Output the (x, y) coordinate of the center of the cell containing the given text.  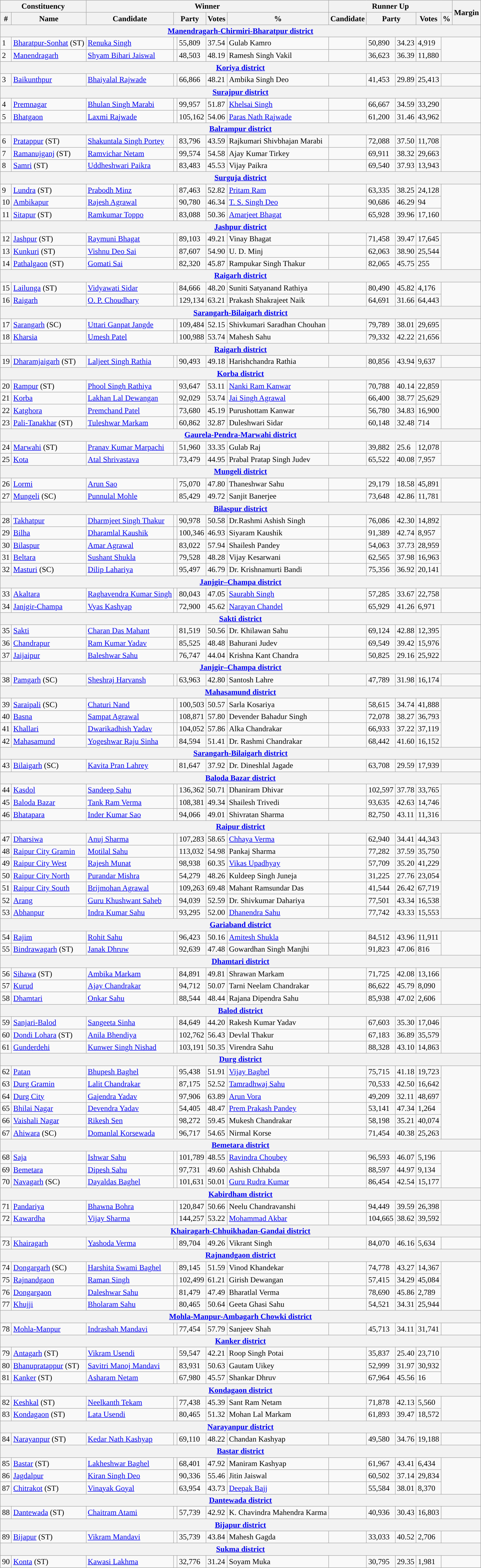
Pankaj Sharma (278, 851)
54.90 (216, 251)
Domanlal Korsewada (130, 1133)
Laxmi Rajwade (130, 116)
15,976 (429, 643)
29.59 (406, 766)
Arun Sao (130, 484)
38.32 (406, 153)
68,401 (191, 1463)
Santosh Lahre (278, 680)
14,746 (429, 802)
17,160 (429, 215)
42.88 (406, 631)
Akaltara (49, 594)
Dharmjeet Singh Thakur (130, 521)
53,141 (381, 1108)
Sanjeev Shah (278, 1329)
Raman Singh (130, 1280)
Vyas Kashyap (130, 606)
56,780 (381, 410)
74,778 (381, 1268)
25,922 (429, 655)
34.29 (406, 1280)
50.56 (216, 631)
19,723 (429, 1072)
Konta (ST) (49, 1562)
K. Chavindra Mahendra Karma (278, 1512)
102,762 (191, 1035)
Charan Das Mahant (130, 631)
49.60 (216, 1170)
816 (429, 949)
Bhupesh Baghel (130, 1072)
70 (6, 1182)
Sukma district (240, 1549)
Lailunga (ST) (49, 288)
71 (6, 1206)
Nirmal Korse (278, 1133)
Anuj Sharma (130, 839)
Dhamtari district (240, 962)
48.20 (216, 288)
48,503 (191, 55)
Soyam Muka (278, 1562)
17,939 (429, 766)
83,931 (191, 1366)
Tuleshwar Markam (130, 423)
46.34 (216, 202)
75 (6, 1280)
63,708 (381, 766)
49,209 (381, 1096)
64,691 (381, 300)
75,070 (191, 484)
93,295 (191, 912)
54.65 (216, 1133)
Balod district (240, 1010)
76,747 (191, 655)
Patan (49, 1072)
50.64 (216, 1304)
50.57 (216, 704)
31 (6, 558)
105,162 (191, 116)
Dr.Rashmi Ashish Singh (278, 521)
57,739 (191, 1512)
Korba district (240, 374)
63,954 (191, 1488)
86,622 (381, 986)
45,713 (381, 1329)
48.55 (216, 1158)
62,940 (381, 839)
45,891 (429, 484)
35,837 (381, 1353)
Bilaigarh (SC) (49, 766)
23,710 (429, 1353)
4 (6, 104)
Gariaband district (240, 925)
66 (6, 1121)
Phool Singh Rathiya (130, 386)
Dayaldas Baghel (130, 1182)
41.18 (406, 1072)
13,943 (429, 166)
59,547 (191, 1353)
44.97 (406, 1170)
31.98 (406, 680)
82 (6, 1402)
60.35 (216, 863)
19 (6, 362)
52.82 (216, 190)
Kuldeep Singh Juneja (278, 876)
90,686 (381, 202)
Chhaya Verma (278, 839)
13,166 (429, 974)
44.95 (216, 459)
Rakesh Kumar Yadav (278, 1023)
49.21 (216, 239)
Dantewada district (240, 1500)
25.6 (406, 447)
39,592 (429, 1219)
58,615 (381, 704)
103,191 (191, 1047)
Vijay Kesarwani (278, 558)
33,033 (381, 1537)
Bharatpur-Sonhat (ST) (49, 43)
Krishna Kant Chandra (278, 655)
87 (6, 1488)
34.31 (406, 1304)
52.59 (216, 900)
56.43 (216, 1035)
Rampukar Singh Thakur (278, 263)
67,964 (381, 1378)
29,179 (381, 484)
Indrashah Mandavi (130, 1329)
11,781 (429, 496)
8,090 (429, 986)
42.50 (406, 1084)
74 (6, 1268)
43,962 (429, 116)
54.58 (216, 153)
Kedar Nath Kashyap (130, 1439)
Raipur City West (49, 863)
36,623 (381, 55)
Kota (49, 459)
48.44 (216, 998)
Baloda Bazar (49, 802)
Kawardha (49, 1219)
85 (6, 1463)
45.86 (406, 1292)
18.58 (406, 484)
Margin (467, 13)
80 (6, 1366)
40 (6, 716)
Raipur district (240, 827)
83 (6, 1415)
49.81 (216, 974)
50.36 (216, 215)
33.35 (216, 447)
44,343 (429, 839)
Gowardhan Singh Manjhi (278, 949)
47.92 (216, 1463)
48.21 (216, 80)
58 (6, 998)
37.78 (406, 790)
23 (6, 423)
43.27 (406, 1268)
48,697 (429, 1096)
Savitri Manoj Mandavi (130, 1366)
46.29 (406, 202)
Gunderdehi (49, 1047)
Sanjari-Balod (49, 1023)
O. P. Choudhary (130, 300)
Khairagarh (49, 1243)
100,346 (191, 533)
Bijapur district (240, 1525)
54,405 (191, 1108)
Duleshwari Sidar (278, 423)
14 (6, 263)
7,957 (429, 459)
Baikunthpur (49, 80)
72 (6, 1219)
55 (6, 949)
37.73 (406, 545)
55.46 (216, 1476)
29.35 (406, 1562)
94,449 (381, 1206)
64 (6, 1096)
80,043 (191, 594)
Ravindra Choubey (278, 1158)
77,438 (191, 1402)
Shyam Bihari Jaiswal (130, 55)
61 (6, 1047)
# (6, 19)
25,629 (429, 398)
52.52 (216, 1084)
32.11 (406, 1096)
2 (6, 55)
41 (6, 729)
85,429 (191, 496)
82,320 (191, 263)
Bemetara (49, 1170)
46 (6, 815)
48.47 (216, 1108)
Dr. Rashmi Chandrakar (278, 741)
Guru Khushwant Saheb (130, 900)
Baleshwar Sahu (130, 655)
49.01 (216, 815)
54.98 (216, 851)
80,490 (381, 288)
Vidyawati Sidar (130, 288)
99,574 (191, 153)
Deepak Bajj (278, 1488)
Khelsai Singh (278, 104)
16,900 (429, 410)
84,512 (381, 937)
Tank Ram Verma (130, 802)
69,540 (381, 166)
Ramkumar Toppo (130, 215)
Vijay Paikra (278, 166)
33.67 (406, 594)
Shakuntala Singh Portey (130, 141)
Runner Up (391, 6)
14,863 (429, 1047)
Premnagar (49, 104)
72,900 (191, 606)
Dr. Krishnamurti Bandi (278, 570)
Bhanupratappur (ST) (49, 1366)
27.76 (406, 876)
38 (6, 680)
34.41 (406, 839)
45 (6, 802)
43.73 (216, 1488)
57.86 (216, 729)
41.26 (406, 606)
34.23 (406, 43)
Devendra Yadav (130, 1108)
50.35 (216, 1047)
46.07 (406, 1158)
2,706 (429, 1537)
Amar Agrawal (130, 545)
Sandeep Sahu (130, 790)
Inder Kumar Sao (130, 815)
90,336 (191, 1476)
65 (6, 1108)
40.52 (406, 1537)
100,503 (191, 704)
Vikram Usendi (130, 1353)
Harishchandra Rathia (278, 362)
62,565 (381, 558)
Bhulan Singh Marabi (130, 104)
Amitesh Shukla (278, 937)
42.80 (216, 680)
108,381 (191, 802)
70,788 (381, 386)
52.15 (216, 325)
20 (6, 386)
Manendragarh-Chirmiri-Bharatpur district (240, 31)
104,052 (191, 729)
108,871 (191, 716)
46.16 (406, 1243)
Punnulal Mohle (130, 496)
67,603 (381, 1023)
Mahasamund district (240, 692)
33,290 (429, 104)
Shivkumari Saradhan Chouhan (278, 325)
84,891 (191, 974)
Vijay Baghel (278, 1072)
57,709 (381, 863)
69.48 (216, 888)
11 (6, 215)
Vijay Sharma (130, 1219)
69,549 (381, 643)
45.56 (406, 1378)
Sanjit Banerjee (278, 496)
61,967 (381, 1463)
51.41 (216, 741)
4,919 (429, 43)
11,316 (429, 815)
43.94 (406, 362)
Rajnandgaon district (240, 1255)
Keshkal (ST) (49, 1402)
Ahiwara (SC) (49, 1133)
20,141 (429, 570)
136,362 (191, 790)
144,257 (191, 1219)
101,631 (191, 1182)
50.58 (216, 521)
Saraipali (SC) (49, 704)
Basna (49, 716)
Sihawa (ST) (49, 974)
Gaurela-Pendra-Marwahi district (240, 435)
Pandariya (49, 1206)
14,367 (429, 1268)
38.90 (406, 251)
88,597 (381, 1170)
Pali-Tanakhar (ST) (49, 423)
Bilaspur (49, 545)
Prabal Pratap Singh Judev (278, 459)
30 (6, 545)
Neelu Chandravanshi (278, 1206)
Siyaram Kaushik (278, 533)
Sarla Kosariya (278, 704)
Raipur City Gramin (49, 851)
15,553 (429, 912)
42 (6, 741)
Prakash Shakrajeet Naik (278, 300)
Raipur City South (49, 888)
Kurud (49, 986)
34.83 (406, 410)
Kondagaon district (240, 1390)
51 (6, 888)
45.75 (406, 263)
Saurabh Singh (278, 594)
96,423 (191, 937)
97,906 (191, 1096)
Indra Kumar Sahu (130, 912)
48.26 (216, 876)
94 (429, 202)
67,183 (381, 1035)
Masturi (SC) (49, 570)
8 (6, 166)
17 (6, 325)
91,389 (381, 533)
85,938 (381, 998)
Sushant Shukla (130, 558)
Ambikapur (49, 202)
47.49 (216, 1292)
17,046 (429, 1023)
Guru Rudra Kumar (278, 1182)
47.34 (406, 1108)
88,544 (191, 998)
Neelkanth Tekam (130, 1402)
29,834 (429, 1476)
81 (6, 1378)
54,279 (191, 876)
Bhatapara (49, 815)
Bastar district (240, 1451)
48.48 (216, 643)
60,148 (381, 423)
Mahesh Sahu (278, 337)
129,134 (191, 300)
47.02 (406, 998)
Bholaram Sahu (130, 1304)
38.27 (406, 716)
66,400 (381, 398)
Tarni Neelam Chandrakar (278, 986)
Vishnu Deo Sai (130, 251)
84 (6, 1439)
57.94 (216, 545)
46.93 (216, 533)
37.54 (216, 43)
Beltara (49, 558)
48 (6, 851)
51.87 (216, 104)
Dharamlal Kaushik (130, 533)
40.38 (406, 1133)
97,731 (191, 1170)
85,525 (191, 643)
Vinay Bhagat (278, 239)
Paras Nath Rajwade (278, 116)
31.97 (406, 1366)
63,335 (381, 190)
45.62 (216, 606)
95,497 (191, 570)
Bilaspur district (240, 508)
38.25 (406, 190)
Purandar Mishra (130, 876)
55,809 (191, 43)
34.76 (406, 1439)
62,063 (381, 251)
41,888 (429, 704)
36.89 (406, 1035)
Roop Singh Potai (278, 1353)
18,572 (429, 1415)
41,453 (381, 80)
50,890 (381, 43)
Jai Singh Agrawal (278, 398)
Dharsiwa (49, 839)
1 (6, 43)
73 (6, 1243)
22,758 (429, 594)
104,665 (381, 1219)
Dondi Lohara (ST) (49, 1035)
45.79 (406, 986)
Devender Bahadur Singh (278, 716)
25.40 (406, 1353)
41,544 (381, 888)
45.53 (216, 166)
Daleshwar Sahu (130, 1292)
30,932 (429, 1366)
69,124 (381, 631)
Gajendra Yadav (130, 1096)
Kabirdham district (240, 1194)
42.13 (406, 1402)
101,789 (191, 1158)
Jashpur district (240, 227)
Rajesh Agrawal (130, 202)
16,152 (429, 741)
5 (6, 116)
Raymuni Bhagat (130, 239)
36.92 (406, 570)
42.86 (406, 496)
Sakti district (240, 619)
Raipur City North (49, 876)
Narayanpur district (240, 1427)
84,594 (191, 741)
48.22 (216, 1439)
34 (6, 606)
Gulab Raj (278, 447)
35,750 (429, 851)
44.04 (216, 655)
Surguja district (240, 178)
Durg Gramin (49, 1084)
71,454 (381, 1133)
47 (6, 839)
57,285 (381, 594)
Kunwer Singh Nishad (130, 1047)
31.66 (406, 300)
Uddheshwari Paikra (130, 166)
Chaturi Nand (130, 704)
Khairagarh-Chhuikhadan-Gandai district (240, 1231)
39.42 (406, 643)
3 (6, 80)
Khujji (49, 1304)
84,070 (381, 1243)
Janak Dhruw (130, 949)
66,866 (191, 80)
43.96 (406, 937)
T. S. Singh Deo (278, 202)
45.82 (406, 288)
67,980 (191, 1378)
52,999 (381, 1366)
Bastar (ST) (49, 1463)
49 (6, 863)
76 (6, 1292)
82,750 (381, 815)
57,415 (381, 1280)
47.05 (216, 594)
Vaishali Nagar (49, 1121)
Shankar Dhruv (278, 1378)
77,501 (381, 900)
102,597 (381, 790)
Renuka Singh (130, 43)
6 (6, 141)
40.08 (406, 459)
Raigarh (49, 300)
47.06 (406, 949)
64,443 (429, 300)
37.22 (406, 729)
91,823 (381, 949)
40,936 (381, 1512)
30.43 (406, 1512)
52 (6, 900)
Gautam Uikey (278, 1366)
Devlal Thakur (278, 1035)
50.01 (216, 1182)
68 (6, 1158)
69,110 (191, 1439)
Mungeli district (240, 472)
39.96 (406, 215)
Dharamjaigarh (ST) (49, 362)
25,944 (429, 1304)
Rohit Sahu (130, 937)
Vinod Khandekar (278, 1268)
23,054 (429, 876)
35.21 (406, 1121)
51.91 (216, 1072)
Arang (49, 900)
18 (6, 337)
77,742 (381, 912)
33,765 (429, 790)
Surajpur district (240, 92)
92,029 (191, 398)
Constituency (43, 6)
50.71 (216, 790)
43 (6, 766)
Jitin Jaiswal (278, 1476)
Motilal Sahu (130, 851)
Sitapur (ST) (49, 215)
50.63 (216, 1366)
29.16 (406, 655)
41.60 (406, 741)
37.14 (406, 1476)
61,893 (381, 1415)
Vikas Upadhyay (278, 863)
65,929 (381, 606)
Raghavendra Kumar Singh (130, 594)
43.11 (406, 815)
32.48 (406, 423)
Janjgir-Champa (49, 606)
Jashpur (ST) (49, 239)
Arun Vora (278, 1096)
100,988 (191, 337)
Name (49, 19)
61,200 (381, 116)
Dilip Lahariya (130, 570)
24 (6, 447)
82,065 (381, 263)
35 (6, 631)
89,103 (191, 239)
43.41 (406, 1463)
83,022 (191, 545)
Ishwar Sahu (130, 1158)
50.16 (216, 937)
Dwarikadhish Yadav (130, 729)
49.72 (216, 496)
49,580 (381, 1439)
71,878 (381, 1402)
Prabodh Minz (130, 190)
Kharsia (49, 337)
22,859 (429, 386)
Shivratan Sharma (278, 815)
Antagarh (ST) (49, 1353)
72,078 (381, 716)
Shrawan Markam (278, 974)
Mukesh Chandrakar (278, 1121)
Ambika Markam (130, 974)
45.57 (216, 1378)
98,272 (191, 1121)
Dipesh Sahu (130, 1170)
45.87 (216, 263)
31,225 (381, 876)
Pranav Kumar Marpachi (130, 447)
25 (6, 459)
60,862 (191, 423)
81,479 (191, 1292)
84,666 (191, 288)
Kanker district (240, 1341)
47.80 (216, 484)
6,434 (429, 1463)
53.11 (216, 386)
109,263 (191, 888)
35.20 (406, 863)
Katghora (49, 410)
53 (6, 912)
Dhaniram Dhivar (278, 790)
16,803 (429, 1512)
94,066 (191, 815)
41,229 (429, 863)
90,780 (191, 202)
42.74 (406, 533)
Baloda Bazar district (240, 778)
37.93 (406, 166)
Alka Chandrakar (278, 729)
29.89 (406, 80)
Sheshraj Harvansh (130, 680)
35,579 (429, 1035)
714 (429, 423)
58.65 (216, 839)
96,717 (191, 1133)
42.30 (406, 521)
1,264 (429, 1108)
66,667 (381, 104)
19,188 (429, 1439)
Bijapur (ST) (49, 1537)
Virendra Sahu (278, 1047)
Lakhan Lal Dewangan (130, 398)
7 (6, 153)
Ajay Chandrakar (130, 986)
93,647 (191, 386)
34.11 (406, 1329)
38.62 (406, 1219)
9,134 (429, 1170)
Vikram Mandavi (130, 1537)
42.22 (406, 337)
38.77 (406, 398)
Navagarh (SC) (49, 1182)
63 (6, 1084)
32,776 (191, 1562)
Sarangarh (SC) (49, 325)
79,528 (191, 558)
49.26 (216, 1243)
75,356 (381, 570)
Durg City (49, 1096)
Purushottam Kanwar (278, 410)
63.21 (216, 300)
89,145 (191, 1268)
Nanki Ram Kanwar (278, 386)
70,533 (381, 1084)
69 (6, 1170)
43.33 (406, 912)
36 (6, 643)
65,522 (381, 459)
42.63 (406, 802)
109,484 (191, 325)
Mohla-Manpur (49, 1329)
57.80 (216, 716)
113,032 (191, 851)
Bemetara district (240, 1145)
29,695 (429, 325)
Dhanendra Sahu (278, 912)
27 (6, 496)
Girish Dewangan (278, 1280)
43.84 (216, 1537)
12 (6, 239)
Samri (ST) (49, 166)
Dongargaon (49, 1292)
58,198 (381, 1121)
Vikrant Singh (278, 1243)
Lalit Chandrakar (130, 1084)
77 (6, 1304)
Mohla-Manpur-Ambagarh Chowki district (240, 1316)
63,963 (191, 680)
87,175 (191, 1084)
39.59 (406, 1206)
Suniti Satyanand Rathiya (278, 288)
60 (6, 1035)
11,708 (429, 141)
42.21 (216, 1353)
1,981 (429, 1562)
34.59 (406, 104)
Uttari Ganpat Jangde (130, 325)
36,793 (429, 716)
Chandrapur (49, 643)
255 (429, 263)
87,463 (191, 190)
16,963 (429, 558)
51,960 (191, 447)
83,796 (191, 141)
65,928 (381, 215)
Rajim (49, 937)
30,795 (381, 1562)
24,128 (429, 190)
4,176 (429, 288)
Bharatlal Verma (278, 1292)
48.19 (216, 55)
Sampat Agrawal (130, 716)
16,538 (429, 900)
42.54 (406, 1182)
Rajesh Munat (130, 863)
80,856 (381, 362)
Rajana Dipendra Sahu (278, 998)
25,544 (429, 251)
57 (6, 986)
61.21 (216, 1280)
8,957 (429, 533)
Lormi (49, 484)
31.46 (406, 116)
28 (6, 521)
44 (6, 790)
Manendragarh (49, 55)
68,442 (381, 741)
Rajnandgaon (49, 1280)
37.50 (406, 141)
39,882 (381, 447)
51.59 (216, 1268)
Bhatgaon (49, 116)
Thaneshwar Sahu (278, 484)
12,078 (429, 447)
36.39 (406, 55)
55,584 (381, 1488)
88 (6, 1512)
62 (6, 1072)
15,177 (429, 1182)
Shailesh Trivedi (278, 802)
Lakheshwar Baghel (130, 1463)
Geeta Ghasi Sahu (278, 1304)
Balrampur district (240, 129)
Bhawna Bohra (130, 1206)
25,263 (429, 1133)
54,063 (381, 545)
37 (6, 655)
Durg district (240, 1059)
43.59 (216, 141)
12,395 (429, 631)
75,715 (381, 1072)
50.66 (216, 1206)
49.18 (216, 362)
Yogeshwar Raju Sinha (130, 741)
Pratappur (ST) (49, 141)
107,283 (191, 839)
83,088 (191, 215)
32 (6, 570)
29,663 (429, 153)
52.00 (216, 912)
71,725 (381, 974)
Abhanpur (49, 912)
Marwahi (ST) (49, 447)
26,398 (429, 1206)
Pamgarh (SC) (49, 680)
Lata Usendi (130, 1415)
Bindrawagarh (ST) (49, 949)
Bhaiyalal Rajwade (130, 80)
86,454 (381, 1182)
Maniram Kashyap (278, 1463)
56 (6, 974)
9,637 (429, 362)
67 (6, 1133)
Chandan Kashyap (278, 1439)
29 (6, 533)
57.79 (216, 1329)
Mahesh Gagda (278, 1537)
Kawasi Lakhma (130, 1562)
Chaitram Atami (130, 1512)
53.22 (216, 1219)
90 (6, 1562)
Gulab Kamro (278, 43)
88,328 (381, 1047)
Takhatpur (49, 521)
28,959 (429, 545)
Bahurani Judev (278, 643)
47.48 (216, 949)
Brijmohan Agrawal (130, 888)
79 (6, 1353)
17,645 (429, 239)
34.74 (406, 704)
66,933 (381, 729)
Atal Shrivastava (130, 459)
Laljeet Singh Rathia (130, 362)
Rampur (ST) (49, 386)
Kunkuri (ST) (49, 251)
50,825 (381, 655)
Pathalgaon (ST) (49, 263)
Narayan Chandel (278, 606)
63.89 (216, 1096)
94,712 (191, 986)
99,957 (191, 104)
77,454 (191, 1329)
78 (6, 1329)
43.34 (406, 900)
Yashoda Verma (130, 1243)
Dantewada (ST) (49, 1512)
21 (6, 398)
44.20 (216, 1023)
37.98 (406, 558)
40,074 (429, 1121)
Gomati Sai (130, 263)
Onkar Sahu (130, 998)
32.87 (216, 423)
11,911 (429, 937)
Kondagaon (ST) (49, 1415)
6,971 (429, 606)
Sakti (49, 631)
Amarjeet Bhagat (278, 215)
21,656 (429, 337)
26.42 (406, 888)
8,370 (429, 1488)
2,606 (429, 998)
Dongargarh (SC) (49, 1268)
Prem Prakash Pandey (278, 1108)
39 (6, 704)
43.10 (406, 1047)
Jagdalpur (49, 1476)
81,519 (191, 631)
9 (6, 190)
U. D. Minj (278, 251)
78,690 (381, 1292)
37.59 (406, 851)
Sangeeta Sinha (130, 1023)
47,789 (381, 680)
50 (6, 876)
5,634 (429, 1243)
Tamradhwaj Sahu (278, 1084)
13 (6, 251)
95,438 (191, 1072)
73,479 (191, 459)
73,648 (381, 496)
Vinayak Goyal (130, 1488)
46.79 (216, 570)
Pritam Ram (278, 190)
Ram Kumar Yadav (130, 643)
Saja (49, 1158)
Kiran Singh Deo (130, 1476)
16,174 (429, 680)
2,789 (429, 1292)
16,642 (429, 1084)
Dr. Shivkumar Dahariya (278, 900)
Anila Bhendiya (130, 1035)
Mahasamund (49, 741)
Bilha (49, 533)
Mungeli (SC) (49, 496)
96,593 (381, 1158)
11,880 (429, 55)
Koriya district (240, 68)
Winner (207, 6)
Jaijaipur (49, 655)
Khallari (49, 729)
15 (6, 288)
84,649 (191, 1023)
59.45 (216, 1121)
Harshita Swami Baghel (130, 1268)
Ambika Singh Deo (278, 80)
81,647 (191, 766)
Bhilai Nagar (49, 1108)
Shailesh Pandey (278, 545)
48.28 (216, 558)
Narayanpur (ST) (49, 1439)
45.39 (216, 1402)
Ashish Chhabda (278, 1170)
54.06 (216, 116)
37.92 (216, 766)
79,789 (381, 325)
Chitrakot (ST) (49, 1488)
67,719 (429, 888)
Mohammad Akbar (278, 1219)
59 (6, 1023)
31,741 (429, 1329)
60,502 (381, 1476)
Umesh Patel (130, 337)
Sant Ram Netam (278, 1402)
90,978 (191, 521)
89 (6, 1537)
83,483 (191, 166)
31.24 (216, 1562)
14,892 (429, 521)
Dr. Dineshlal Jagade (278, 766)
87,607 (191, 251)
Rikesh Sen (130, 1121)
25,413 (429, 80)
Mahant Ramsundar Das (278, 888)
Ramesh Singh Vakil (278, 55)
35,739 (191, 1537)
120,847 (191, 1206)
77,282 (381, 851)
33 (6, 594)
Ramvichar Netam (130, 153)
49.34 (216, 802)
45.19 (216, 410)
79,332 (381, 337)
42.92 (216, 1512)
5,560 (429, 1402)
50.07 (216, 986)
Lundra (ST) (49, 190)
45,084 (429, 1280)
Rajkumari Shivbhajan Marabi (278, 141)
93,635 (381, 802)
98,938 (191, 863)
69,911 (381, 153)
10 (6, 202)
Premchand Patel (130, 410)
Ramanujganj (ST) (49, 153)
71,458 (381, 239)
Mohan Lal Markam (278, 1415)
Kasdol (49, 790)
42.08 (406, 974)
Korba (49, 398)
54 (6, 937)
86 (6, 1476)
26 (6, 484)
35.30 (406, 1023)
40.14 (406, 386)
Asharam Netam (130, 1378)
92,639 (191, 949)
54,521 (381, 1304)
102,499 (191, 1280)
Kanker (ST) (49, 1378)
37,119 (429, 729)
5,196 (429, 1158)
51.32 (216, 1415)
94,039 (191, 900)
Dhamtari (49, 998)
73,680 (191, 410)
90,493 (191, 362)
Kavita Pran Lahrey (130, 766)
Ajay Kumar Tirkey (278, 153)
76,086 (381, 521)
Dr. Khilawan Sahu (278, 631)
22 (6, 410)
72,088 (381, 141)
89,704 (191, 1243)
